Detect which cell encompasses the target text, then output its (X, Y) center coordinate. 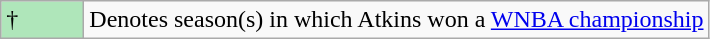
† (42, 20)
Denotes season(s) in which Atkins won a WNBA championship (396, 20)
